Capture the cell that displays the provided text and extract its (x, y) central coordinate. 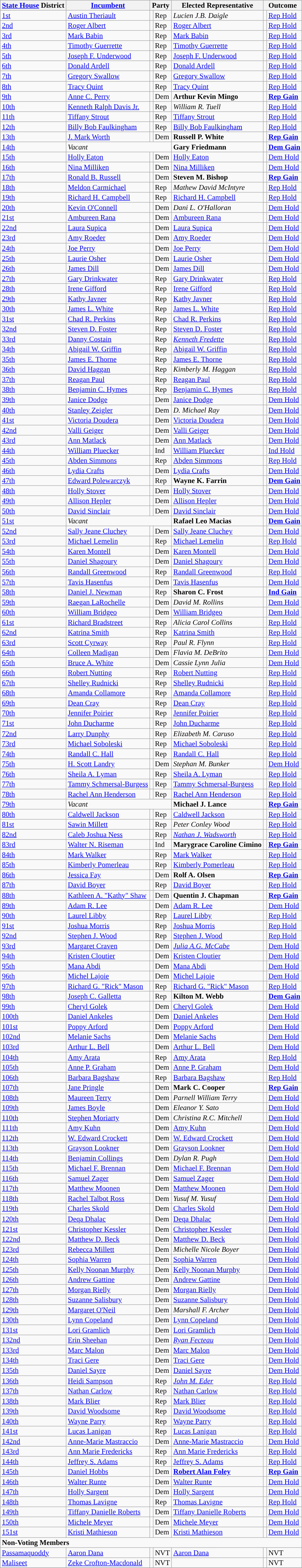
Edward Polewarczyk (108, 481)
30th (33, 309)
Cassie Lynn Julia (217, 663)
77th (33, 784)
35th (33, 359)
108th (33, 1098)
97th (33, 986)
14th (33, 147)
Bruce A. White (108, 663)
105th (33, 1067)
Quentin J. Chapman (217, 895)
Flavia M. DeBrito (217, 653)
99th (33, 1007)
140th (33, 1421)
53rd (33, 541)
102nd (33, 1037)
Daniel Hobbs (108, 1472)
Party (161, 5)
132nd (33, 1340)
Non-Voting Members (151, 1542)
67th (33, 683)
Caleb Joshua Ness (108, 835)
124th (33, 1259)
69th (33, 703)
62nd (33, 632)
Dani L. O'Halloran (217, 208)
Nathan J. Wadsworth (217, 835)
66th (33, 673)
Passamaquoddy (33, 1553)
151st (33, 1532)
92nd (33, 936)
61st (33, 622)
32nd (33, 329)
103rd (33, 1047)
Rolf A. Olsen (217, 875)
137th (33, 1391)
107th (33, 1087)
81st (33, 824)
36th (33, 369)
47th (33, 481)
Rebecca Millett (108, 1249)
Anne C. Perry (108, 96)
Ind Gain (284, 592)
Kevin O'Connell (108, 208)
Kenneth Ralph Davis Jr. (108, 107)
90th (33, 915)
109th (33, 1108)
68th (33, 693)
65th (33, 663)
Joseph C. Galletta (108, 996)
95th (33, 966)
112th (33, 1138)
Julia A.G. McCabe (217, 946)
51st (33, 521)
Rachel Talbot Ross (108, 1199)
Margaret Craven (108, 946)
122nd (33, 1239)
40th (33, 410)
31st (33, 319)
William R. Tuell (217, 107)
State House District (33, 5)
James Boyle (108, 1108)
44th (33, 450)
Danny Costain (108, 339)
136th (33, 1381)
49th (33, 501)
78th (33, 794)
Erin Sheehan (108, 1340)
72nd (33, 734)
Scott Cyrway (108, 642)
Maureen Terry (108, 1098)
Gary Friedmann (217, 147)
76th (33, 774)
Michelle Nicole Boyer (217, 1249)
126th (33, 1280)
Incumbent (108, 5)
Benjamin Collings (108, 1158)
116th (33, 1178)
63rd (33, 642)
Kenneth Fredette (217, 339)
89th (33, 905)
42nd (33, 430)
70th (33, 713)
Stephen Moriarty (108, 1118)
54th (33, 551)
88th (33, 895)
2nd (33, 26)
87th (33, 885)
33rd (33, 339)
58th (33, 592)
Robert Alan Foley (217, 1472)
52nd (33, 531)
28th (33, 289)
21st (33, 218)
Stanley Zeigler (108, 410)
Heidi Sampson (108, 1381)
25th (33, 258)
5th (33, 56)
135th (33, 1371)
29th (33, 299)
131st (33, 1330)
43rd (33, 440)
148th (33, 1502)
48th (33, 491)
142nd (33, 1441)
Parnell William Terry (217, 1098)
144th (33, 1461)
93rd (33, 946)
24th (33, 248)
114th (33, 1158)
Sharon C. Frost (217, 592)
45th (33, 461)
Eleanor Y. Sato (217, 1108)
71st (33, 723)
Elizabeth M. Caruso (217, 734)
12th (33, 127)
Outcome (283, 5)
Michael J. Lance (217, 804)
7th (33, 76)
50th (33, 511)
Lucien J.B. Daigle (217, 16)
Ryan Fecteau (217, 1340)
41st (33, 420)
22nd (33, 228)
Maliseet (33, 1563)
15th (33, 157)
1st (33, 16)
101st (33, 1027)
17th (33, 177)
Austin Theriault (108, 16)
56th (33, 572)
Ronald B. Russell (108, 177)
8th (33, 86)
86th (33, 875)
127th (33, 1290)
H. Scott Landry (108, 764)
117th (33, 1188)
121st (33, 1229)
113th (33, 1148)
6th (33, 66)
Jessica Fay (108, 875)
Kathleen A. "Kathy" Shaw (108, 895)
Stephan M. Bunker (217, 764)
Kimberly M. Haggan (217, 369)
146th (33, 1482)
Paul R. Flynn (217, 642)
128th (33, 1300)
111th (33, 1128)
Marshall F. Archer (217, 1310)
David Haggan (108, 369)
141st (33, 1431)
Richard Bradstreet (108, 622)
20th (33, 208)
119th (33, 1209)
D. Michael Ray (217, 410)
Colleen Madigan (108, 653)
13th (33, 137)
Meldon Carmichael (108, 188)
Christina R.C. Mitchell (217, 1118)
115th (33, 1168)
9th (33, 96)
84th (33, 855)
129th (33, 1310)
3rd (33, 36)
Kilton M. Webb (217, 996)
David M. Rollins (217, 602)
Russell P. White (217, 137)
Zeke Crofton-Macdonald (108, 1563)
Jane Pringle (108, 1087)
120th (33, 1219)
Rafael Leo Macias (217, 521)
39th (33, 400)
11th (33, 117)
J. Mark Worth (108, 137)
100th (33, 1017)
Marygrace Caroline Cimino (217, 845)
Larry Dunphy (108, 734)
Mark C. Cooper (217, 1087)
Raegan LaRochelle (108, 602)
98th (33, 996)
34th (33, 349)
Steven M. Bishop (217, 177)
Peter Conley Wood (217, 824)
10th (33, 107)
94th (33, 956)
74th (33, 754)
26th (33, 268)
123rd (33, 1249)
147th (33, 1492)
Daniel J. Newman (108, 592)
Walter N. Riseman (108, 845)
Yusuf M. Yusuf (217, 1199)
85th (33, 865)
125th (33, 1269)
96th (33, 976)
59th (33, 602)
83rd (33, 845)
Mathew David McIntyre (217, 188)
73rd (33, 744)
27th (33, 278)
134th (33, 1360)
Dylan R. Pugh (217, 1158)
4th (33, 46)
110th (33, 1118)
23rd (33, 238)
18th (33, 188)
60th (33, 612)
133rd (33, 1350)
130th (33, 1320)
118th (33, 1199)
138th (33, 1401)
John M. Eder (217, 1381)
104th (33, 1057)
91st (33, 926)
19th (33, 197)
Wayne K. Farrin (217, 481)
Margaret O'Neil (108, 1310)
143rd (33, 1451)
64th (33, 653)
38th (33, 390)
75th (33, 764)
79th (33, 804)
57th (33, 582)
37th (33, 380)
Ind Hold (284, 450)
139th (33, 1411)
Arthur Kevin Mingo (217, 96)
149th (33, 1512)
46th (33, 470)
150th (33, 1522)
Elected Representative (217, 5)
16th (33, 167)
Sawin Millett (108, 824)
82nd (33, 835)
145th (33, 1472)
106th (33, 1077)
80th (33, 814)
55th (33, 562)
Alicia Carol Collins (217, 622)
